Detect which cell encompasses the target text, then output its (x, y) center coordinate. 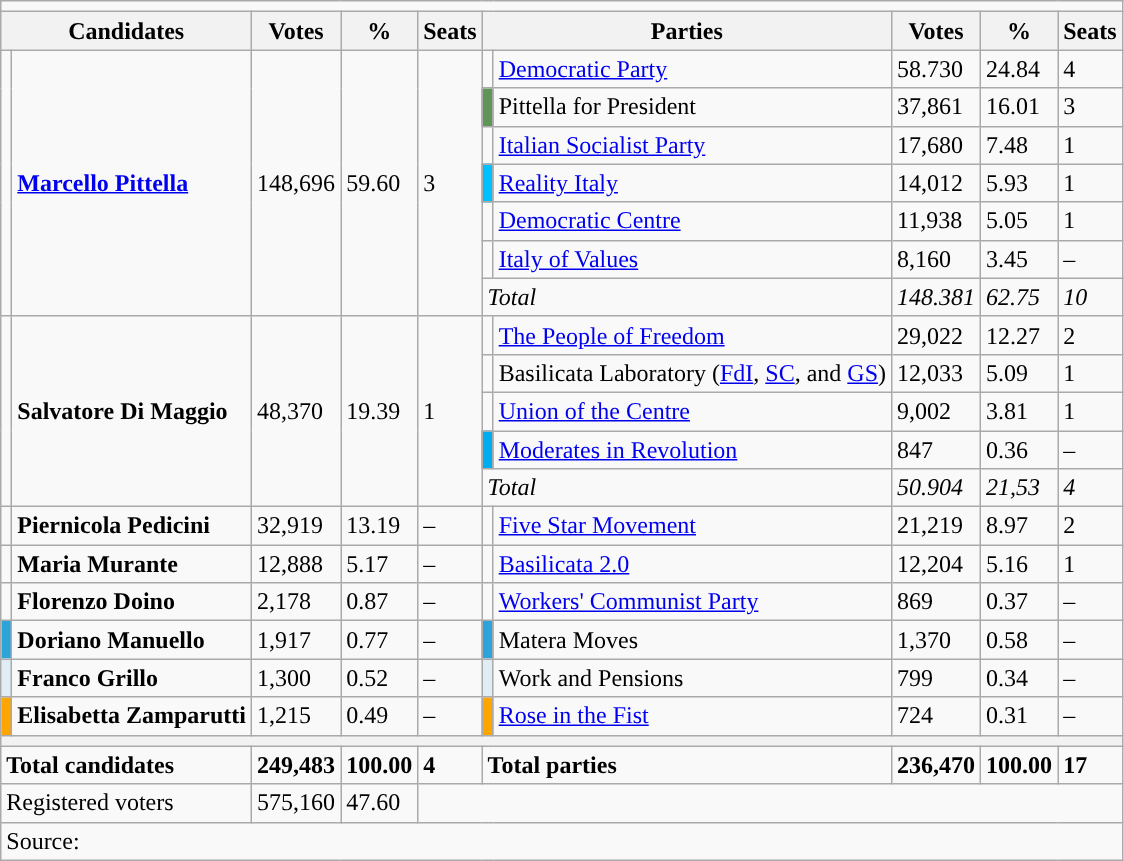
1,215 (296, 716)
249,483 (296, 765)
0.49 (380, 716)
869 (936, 602)
3.81 (1020, 411)
5.93 (1020, 183)
10 (1090, 297)
0.87 (380, 602)
0.58 (1020, 640)
29,022 (936, 335)
48,370 (296, 411)
1,370 (936, 640)
Five Star Movement (692, 526)
Elisabetta Zamparutti (132, 716)
575,160 (296, 803)
59.60 (380, 183)
Parties (686, 31)
1,300 (296, 678)
2,178 (296, 602)
5.05 (1020, 221)
Democratic Party (692, 69)
724 (936, 716)
Democratic Centre (692, 221)
The People of Freedom (692, 335)
148.381 (936, 297)
Rose in the Fist (692, 716)
Basilicata Laboratory (FdI, SC, and GS) (692, 373)
7.48 (1020, 145)
Marcello Pittella (132, 183)
Matera Moves (692, 640)
Total parties (686, 765)
0.37 (1020, 602)
847 (936, 449)
50.904 (936, 488)
1,917 (296, 640)
12,204 (936, 564)
0.34 (1020, 678)
32,919 (296, 526)
0.36 (1020, 449)
Workers' Communist Party (692, 602)
8.97 (1020, 526)
Candidates (126, 31)
62.75 (1020, 297)
24.84 (1020, 69)
Source: (562, 841)
236,470 (936, 765)
14,012 (936, 183)
13.19 (380, 526)
Registered voters (126, 803)
Work and Pensions (692, 678)
9,002 (936, 411)
16.01 (1020, 107)
0.77 (380, 640)
0.31 (1020, 716)
3.45 (1020, 259)
Franco Grillo (132, 678)
37,861 (936, 107)
Doriano Manuello (132, 640)
17 (1090, 765)
11,938 (936, 221)
Total candidates (126, 765)
5.16 (1020, 564)
12,888 (296, 564)
Reality Italy (692, 183)
21,219 (936, 526)
47.60 (380, 803)
Moderates in Revolution (692, 449)
Maria Murante (132, 564)
12,033 (936, 373)
19.39 (380, 411)
Italian Socialist Party (692, 145)
Pittella for President (692, 107)
799 (936, 678)
Salvatore Di Maggio (132, 411)
5.09 (1020, 373)
148,696 (296, 183)
Union of the Centre (692, 411)
Florenzo Doino (132, 602)
58.730 (936, 69)
12.27 (1020, 335)
21,53 (1020, 488)
Italy of Values (692, 259)
0.52 (380, 678)
8,160 (936, 259)
17,680 (936, 145)
Basilicata 2.0 (692, 564)
5.17 (380, 564)
Piernicola Pedicini (132, 526)
